Locate the cell with the specified text and output its (x, y) center coordinate. 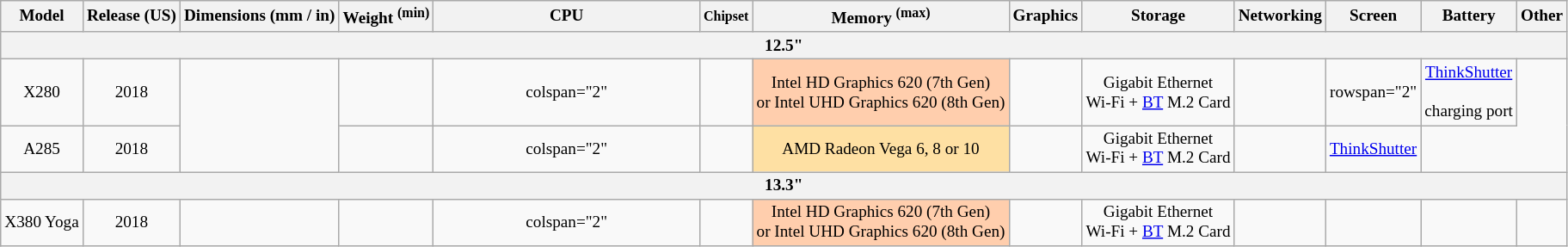
Dimensions (mm / in) (260, 17)
Memory (max) (881, 17)
Storage (1158, 17)
Screen (1373, 17)
CPU (567, 17)
rowspan="2" (1373, 93)
A285 (42, 148)
Chipset (726, 17)
Weight (min) (386, 17)
13.3" (784, 186)
X280 (42, 93)
ThinkShutter charging port (1469, 93)
AMD Radeon Vega 6, 8 or 10 (881, 148)
Networking (1280, 17)
X380 Yoga (42, 222)
12.5" (784, 46)
ThinkShutter (1373, 148)
Other (1541, 17)
Release (US) (131, 17)
Model (42, 17)
Battery (1469, 17)
Graphics (1046, 17)
